Scan for the cell matching the given text and deliver its (x, y) coordinate at center. 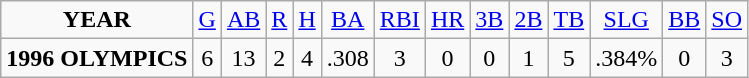
SLG (626, 20)
BB (684, 20)
SO (727, 20)
13 (243, 58)
2 (280, 58)
YEAR (97, 20)
.384% (626, 58)
6 (207, 58)
.308 (348, 58)
3B (490, 20)
HR (447, 20)
G (207, 20)
RBI (400, 20)
5 (569, 58)
R (280, 20)
2B (528, 20)
AB (243, 20)
1996 OLYMPICS (97, 58)
4 (307, 58)
BA (348, 20)
1 (528, 58)
TB (569, 20)
H (307, 20)
